Provide the (x, y) coordinate of the cell's center where the given text is located.  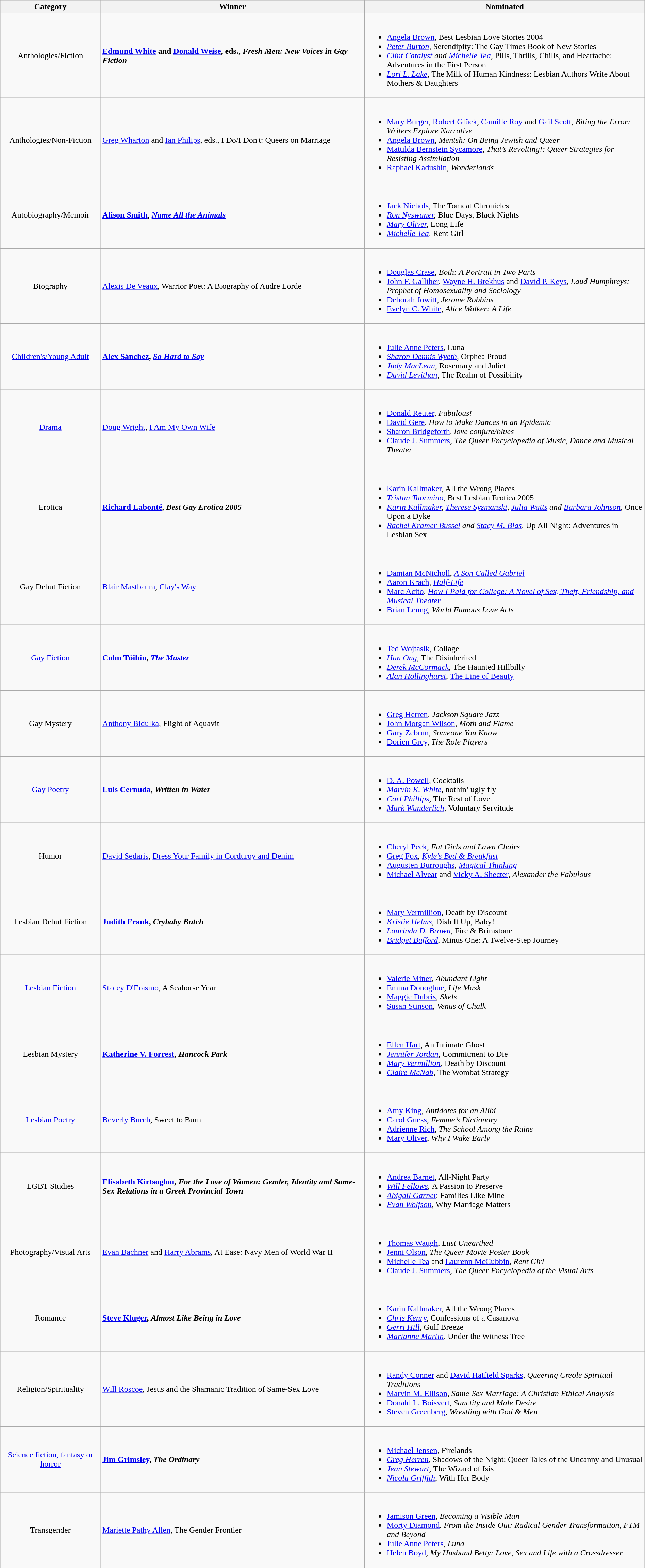
Science fiction, fantasy or horror (50, 1459)
Anthologies/Non-Fiction (50, 140)
Blair Mastbaum, Clay's Way (233, 587)
Andrea Barnet, All-Night PartyWill Fellows, A Passion to PreserveAbigail Garner, Families Like MineEvan Wolfson, Why Marriage Matters (505, 1186)
Ted Wojtasik, CollageHan Ong, The DisinheritedDerek McCormack, The Haunted HillbillyAlan Hollinghurst, The Line of Beauty (505, 657)
Luis Cernuda, Written in Water (233, 789)
Karin Kallmaker, All the Wrong PlacesChris Kenry, Confessions of a CasanovaGerri Hill, Gulf BreezeMarianne Martin, Under the Witness Tree (505, 1318)
Erotica (50, 507)
Lesbian Debut Fiction (50, 922)
Greg Wharton and Ian Philips, eds., I Do/I Don't: Queers on Marriage (233, 140)
Beverly Burch, Sweet to Burn (233, 1120)
Will Roscoe, Jesus and the Shamanic Tradition of Same-Sex Love (233, 1389)
Gay Mystery (50, 723)
Lesbian Poetry (50, 1120)
Religion/Spirituality (50, 1389)
Anthologies/Fiction (50, 55)
Nominated (505, 7)
Humor (50, 855)
Doug Wright, I Am My Own Wife (233, 427)
Steve Kluger, Almost Like Being in Love (233, 1318)
Biography (50, 286)
Autobiography/Memoir (50, 215)
Richard Labonté, Best Gay Erotica 2005 (233, 507)
Gay Fiction (50, 657)
Jack Nichols, The Tomcat ChroniclesRon Nyswaner, Blue Days, Black NightsMary Oliver, Long LifeMichelle Tea, Rent Girl (505, 215)
Transgender (50, 1530)
Greg Herren, Jackson Square JazzJohn Morgan Wilson, Moth and FlameGary Zebrun, Someone You KnowDorien Grey, The Role Players (505, 723)
Children's/Young Adult (50, 356)
Alison Smith, Name All the Animals (233, 215)
Stacey D'Erasmo, A Seahorse Year (233, 988)
LGBT Studies (50, 1186)
Ellen Hart, An Intimate GhostJennifer Jordan, Commitment to DieMary Vermillion, Death by DiscountClaire McNab, The Wombat Strategy (505, 1054)
Winner (233, 7)
Jim Grimsley, The Ordinary (233, 1459)
Amy King, Antidotes for an AlibiCarol Guess, Femme’s DictionaryAdrienne Rich, The School Among the RuinsMary Oliver, Why I Wake Early (505, 1120)
Judith Frank, Crybaby Butch (233, 922)
Julie Anne Peters, LunaSharon Dennis Wyeth, Orphea ProudJudy MacLean, Rosemary and JulietDavid Levithan, The Realm of Possibility (505, 356)
Elisabeth Kirtsoglou, For the Love of Women: Gender, Identity and Same-Sex Relations in a Greek Provincial Town (233, 1186)
Alexis De Veaux, Warrior Poet: A Biography of Audre Lorde (233, 286)
Gay Poetry (50, 789)
Valerie Miner, Abundant LightEmma Donoghue, Life MaskMaggie Dubris, SkelsSusan Stinson, Venus of Chalk (505, 988)
Colm Tóibín, The Master (233, 657)
Romance (50, 1318)
Mariette Pathy Allen, The Gender Frontier (233, 1530)
Lesbian Fiction (50, 988)
Category (50, 7)
Evan Bachner and Harry Abrams, At Ease: Navy Men of World War II (233, 1252)
Photography/Visual Arts (50, 1252)
Lesbian Mystery (50, 1054)
Anthony Bidulka, Flight of Aquavit (233, 723)
Alex Sánchez, So Hard to Say (233, 356)
Edmund White and Donald Weise, eds., Fresh Men: New Voices in Gay Fiction (233, 55)
Katherine V. Forrest, Hancock Park (233, 1054)
Drama (50, 427)
D. A. Powell, CocktailsMarvin K. White, nothin’ ugly flyCarl Phillips, The Rest of LoveMark Wunderlich, Voluntary Servitude (505, 789)
Gay Debut Fiction (50, 587)
David Sedaris, Dress Your Family in Corduroy and Denim (233, 855)
